Capture the cell that displays the provided text and extract its (x, y) central coordinate. 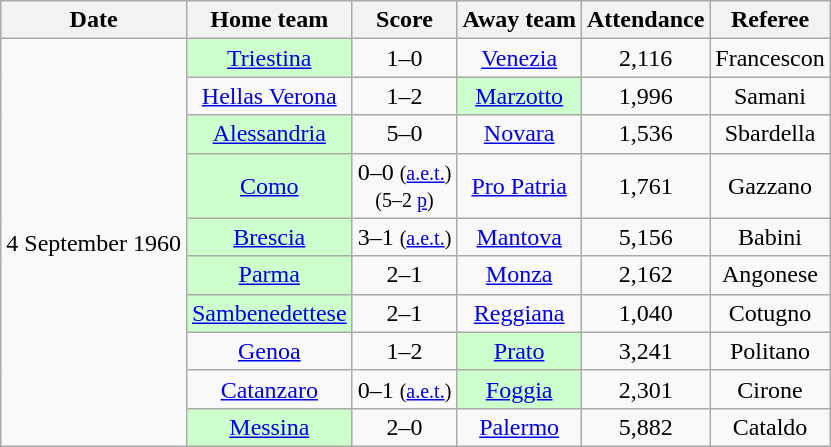
Brescia (269, 237)
Referee (770, 20)
Marzotto (520, 96)
Sbardella (770, 134)
Messina (269, 427)
Prato (520, 351)
2–0 (404, 427)
Foggia (520, 389)
Date (94, 20)
Novara (520, 134)
Palermo (520, 427)
4 September 1960 (94, 243)
3–1 (a.e.t.) (404, 237)
Monza (520, 275)
2,162 (645, 275)
Home team (269, 20)
Attendance (645, 20)
3,241 (645, 351)
0–1 (a.e.t.) (404, 389)
Francescon (770, 58)
Score (404, 20)
Gazzano (770, 186)
2,116 (645, 58)
Venezia (520, 58)
2,301 (645, 389)
1,996 (645, 96)
Babini (770, 237)
Hellas Verona (269, 96)
Alessandria (269, 134)
Cirone (770, 389)
Politano (770, 351)
Sambenedettese (269, 313)
Como (269, 186)
5,156 (645, 237)
1,536 (645, 134)
Cotugno (770, 313)
5,882 (645, 427)
Catanzaro (269, 389)
Reggiana (520, 313)
Away team (520, 20)
5–0 (404, 134)
Parma (269, 275)
1,040 (645, 313)
1–0 (404, 58)
Samani (770, 96)
Triestina (269, 58)
Cataldo (770, 427)
0–0 (a.e.t.)(5–2 p) (404, 186)
Genoa (269, 351)
Mantova (520, 237)
Angonese (770, 275)
Pro Patria (520, 186)
1,761 (645, 186)
